Output the [x, y] coordinate of the center of the cell containing the given text.  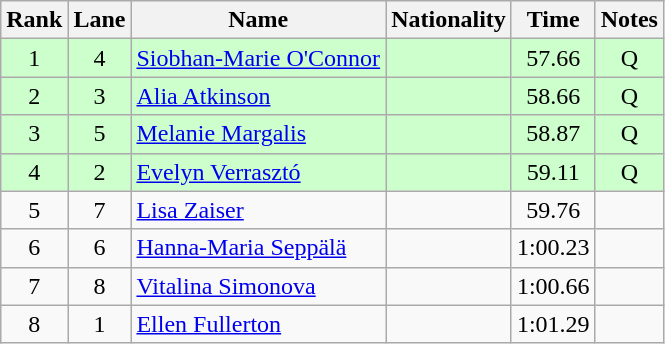
Nationality [449, 20]
Ellen Fullerton [258, 324]
Hanna-Maria Seppälä [258, 248]
58.66 [553, 96]
59.76 [553, 210]
Alia Atkinson [258, 96]
Notes [629, 20]
1:00.23 [553, 248]
Siobhan-Marie O'Connor [258, 58]
Name [258, 20]
Vitalina Simonova [258, 286]
Lisa Zaiser [258, 210]
Lane [100, 20]
Evelyn Verrasztó [258, 172]
Rank [34, 20]
1:01.29 [553, 324]
1:00.66 [553, 286]
57.66 [553, 58]
Time [553, 20]
Melanie Margalis [258, 134]
59.11 [553, 172]
58.87 [553, 134]
